Determine the [X, Y] coordinate at the center of the cell enclosing the given text.  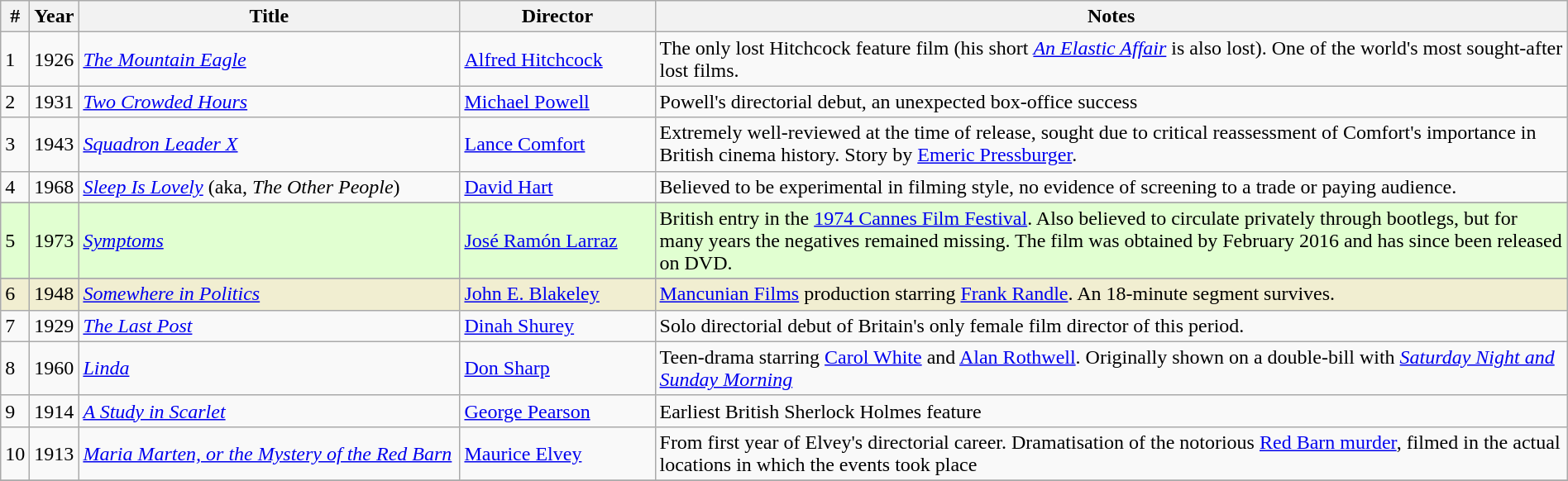
George Pearson [557, 411]
1943 [55, 144]
Powell's directorial debut, an unexpected box-office success [1111, 102]
Mancunian Films production starring Frank Randle. An 18-minute segment survives. [1111, 294]
José Ramón Larraz [557, 240]
Believed to be experimental in filming style, no evidence of screening to a trade or paying audience. [1111, 187]
1913 [55, 453]
Don Sharp [557, 369]
Dinah Shurey [557, 326]
Year [55, 17]
1960 [55, 369]
Sleep Is Lovely (aka, The Other People) [270, 187]
Squadron Leader X [270, 144]
1929 [55, 326]
Linda [270, 369]
Maria Marten, or the Mystery of the Red Barn [270, 453]
1931 [55, 102]
1914 [55, 411]
7 [15, 326]
Symptoms [270, 240]
Michael Powell [557, 102]
10 [15, 453]
3 [15, 144]
5 [15, 240]
1973 [55, 240]
Two Crowded Hours [270, 102]
6 [15, 294]
David Hart [557, 187]
Director [557, 17]
Teen-drama starring Carol White and Alan Rothwell. Originally shown on a double-bill with Saturday Night and Sunday Morning [1111, 369]
Solo directorial debut of Britain's only female film director of this period. [1111, 326]
9 [15, 411]
8 [15, 369]
Maurice Elvey [557, 453]
Title [270, 17]
2 [15, 102]
1968 [55, 187]
1926 [55, 60]
Notes [1111, 17]
The Mountain Eagle [270, 60]
Lance Comfort [557, 144]
Earliest British Sherlock Holmes feature [1111, 411]
The only lost Hitchcock feature film (his short An Elastic Affair is also lost). One of the world's most sought-after lost films. [1111, 60]
1 [15, 60]
The Last Post [270, 326]
John E. Blakeley [557, 294]
Somewhere in Politics [270, 294]
A Study in Scarlet [270, 411]
# [15, 17]
Alfred Hitchcock [557, 60]
1948 [55, 294]
4 [15, 187]
